Return the [X, Y] coordinate for the center point of the cell that contains the specified text.  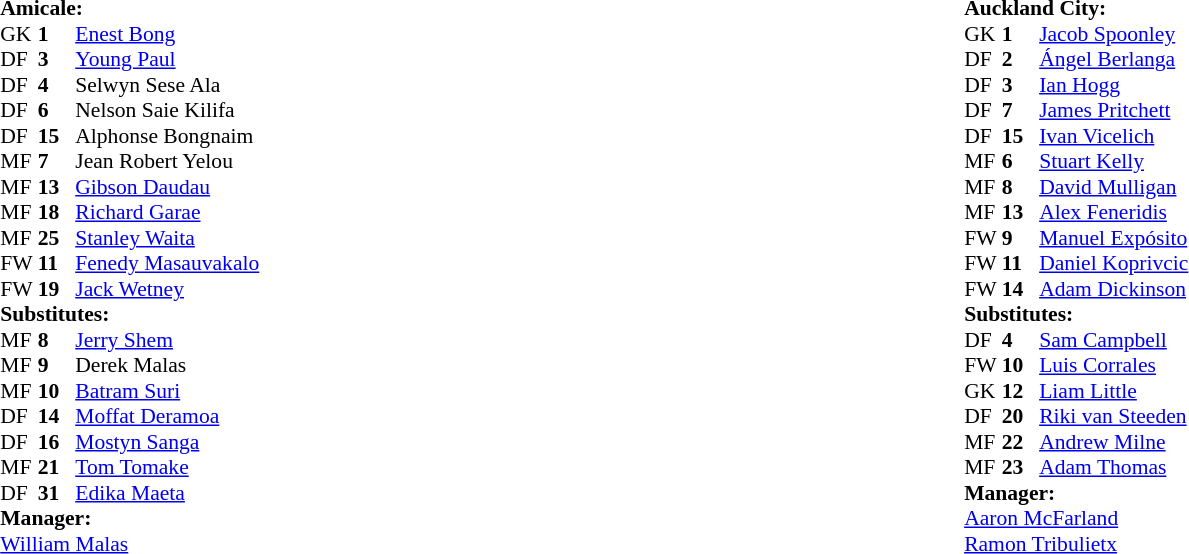
Sam Campbell [1114, 340]
Ivan Vicelich [1114, 136]
Selwyn Sese Ala [167, 85]
Edika Maeta [167, 493]
25 [57, 238]
Moffat Deramoa [167, 417]
22 [1021, 442]
Stanley Waita [167, 238]
2 [1021, 59]
Alphonse Bongnaim [167, 136]
Mostyn Sanga [167, 442]
Enest Bong [167, 34]
Jean Robert Yelou [167, 161]
Jacob Spoonley [1114, 34]
Gibson Daudau [167, 187]
Fenedy Masauvakalo [167, 263]
19 [57, 289]
23 [1021, 467]
18 [57, 213]
20 [1021, 417]
12 [1021, 391]
Daniel Koprivcic [1114, 263]
James Pritchett [1114, 111]
Nelson Saie Kilifa [167, 111]
David Mulligan [1114, 187]
21 [57, 467]
Adam Dickinson [1114, 289]
16 [57, 442]
Richard Garae [167, 213]
Tom Tomake [167, 467]
Manuel Expósito [1114, 238]
Batram Suri [167, 391]
Luis Corrales [1114, 365]
Liam Little [1114, 391]
Alex Feneridis [1114, 213]
31 [57, 493]
Adam Thomas [1114, 467]
Jerry Shem [167, 340]
Jack Wetney [167, 289]
Riki van Steeden [1114, 417]
Derek Malas [167, 365]
Andrew Milne [1114, 442]
Young Paul [167, 59]
Ian Hogg [1114, 85]
Ángel Berlanga [1114, 59]
Stuart Kelly [1114, 161]
